Provide the [x, y] coordinate of the cell's center where the given text is located.  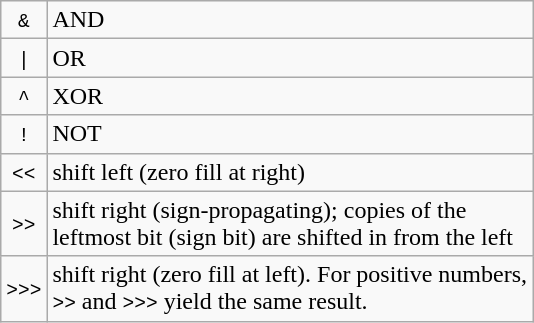
shift left (zero fill at right) [290, 172]
| [24, 58]
OR [290, 58]
<< [24, 172]
! [24, 134]
shift right (zero fill at left). For positive numbers,>> and >>> yield the same result. [290, 288]
& [24, 20]
>> [24, 224]
>>> [24, 288]
shift right (sign-propagating); copies of theleftmost bit (sign bit) are shifted in from the left [290, 224]
XOR [290, 96]
NOT [290, 134]
AND [290, 20]
^ [24, 96]
